Determine the [x, y] coordinate at the center of the cell enclosing the given text.  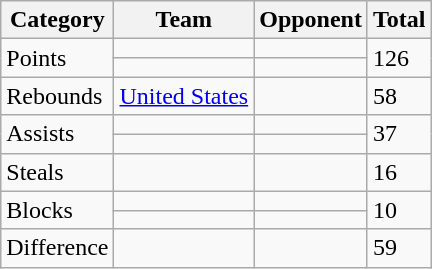
Category [58, 20]
Blocks [58, 210]
Total [399, 20]
Difference [58, 248]
Rebounds [58, 96]
Assists [58, 134]
Steals [58, 172]
Team [184, 20]
58 [399, 96]
16 [399, 172]
Opponent [311, 20]
126 [399, 58]
United States [184, 96]
59 [399, 248]
Points [58, 58]
10 [399, 210]
37 [399, 134]
